Detect which cell encompasses the target text, then output its [X, Y] center coordinate. 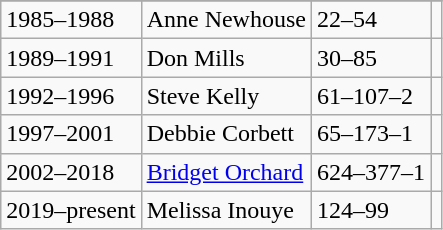
1985–1988 [71, 20]
Steve Kelly [226, 96]
124–99 [370, 210]
22–54 [370, 20]
2002–2018 [71, 172]
Don Mills [226, 58]
Debbie Corbett [226, 134]
Bridget Orchard [226, 172]
61–107–2 [370, 96]
1989–1991 [71, 58]
2019–present [71, 210]
Anne Newhouse [226, 20]
1997–2001 [71, 134]
1992–1996 [71, 96]
65–173–1 [370, 134]
30–85 [370, 58]
Melissa Inouye [226, 210]
624–377–1 [370, 172]
